Return the [x, y] coordinate for the center point of the cell that contains the specified text.  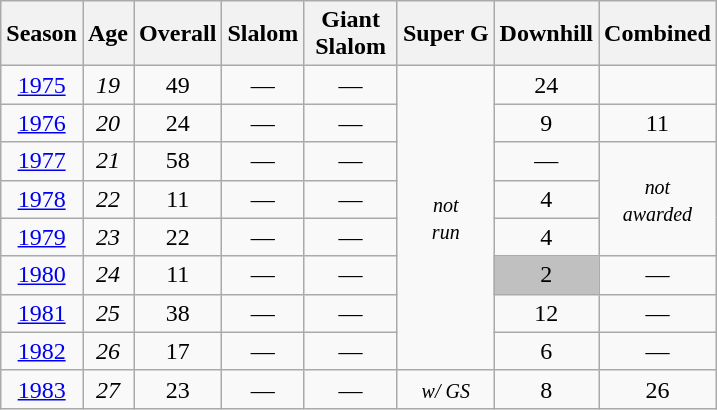
38 [178, 313]
notrun [446, 218]
25 [108, 313]
1982 [42, 351]
1979 [42, 237]
1978 [42, 199]
Overall [178, 34]
1977 [42, 161]
19 [108, 85]
1983 [42, 389]
Downhill [546, 34]
Giant Slalom [351, 34]
58 [178, 161]
1980 [42, 275]
Age [108, 34]
2 [546, 275]
9 [546, 123]
49 [178, 85]
w/ GS [446, 389]
notawarded [658, 199]
6 [546, 351]
17 [178, 351]
21 [108, 161]
1976 [42, 123]
1981 [42, 313]
Slalom [263, 34]
27 [108, 389]
20 [108, 123]
8 [546, 389]
Super G [446, 34]
1975 [42, 85]
Combined [658, 34]
12 [546, 313]
Season [42, 34]
